Output the [X, Y] coordinate of the center of the cell containing the given text.  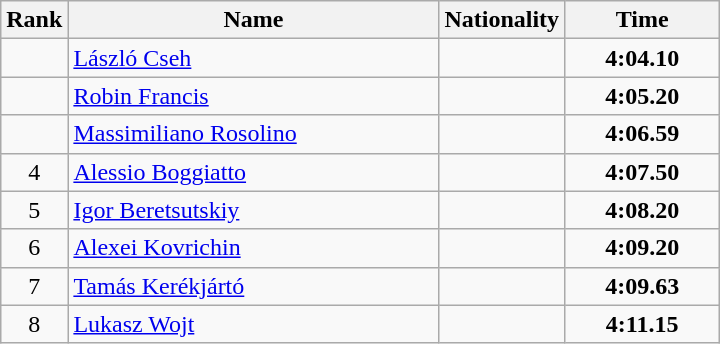
Igor Beretsutskiy [254, 210]
5 [34, 210]
4 [34, 172]
László Cseh [254, 58]
4:04.10 [642, 58]
8 [34, 324]
Massimiliano Rosolino [254, 134]
Tamás Kerékjártó [254, 286]
4:11.15 [642, 324]
Name [254, 20]
4:07.50 [642, 172]
Time [642, 20]
4:09.20 [642, 248]
Alexei Kovrichin [254, 248]
7 [34, 286]
6 [34, 248]
Rank [34, 20]
Robin Francis [254, 96]
Lukasz Wojt [254, 324]
Alessio Boggiatto [254, 172]
4:05.20 [642, 96]
4:06.59 [642, 134]
Nationality [502, 20]
4:09.63 [642, 286]
4:08.20 [642, 210]
